Return the [X, Y] coordinate for the center point of the cell that contains the specified text.  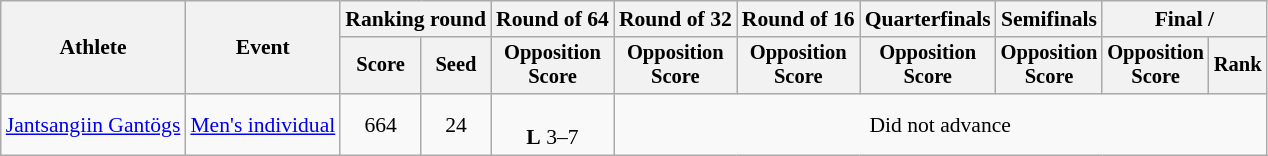
L 3–7 [552, 124]
Quarterfinals [928, 19]
Round of 32 [676, 19]
Seed [456, 66]
Did not advance [940, 124]
Round of 64 [552, 19]
24 [456, 124]
Men's individual [262, 124]
Semifinals [1050, 19]
Athlete [94, 48]
Final / [1184, 19]
Ranking round [416, 19]
Score [380, 66]
Event [262, 48]
Jantsangiin Gantögs [94, 124]
Round of 16 [798, 19]
Rank [1238, 66]
664 [380, 124]
